Output the (x, y) coordinate of the center of the cell containing the given text.  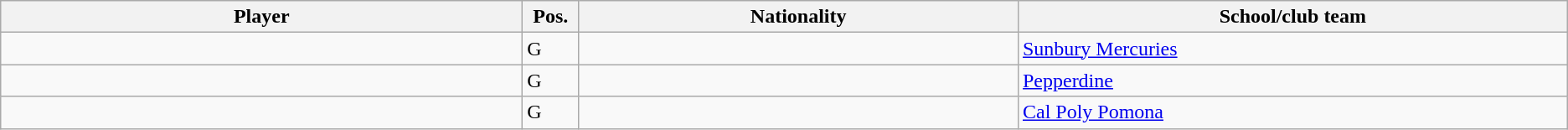
Cal Poly Pomona (1292, 112)
Sunbury Mercuries (1292, 49)
School/club team (1292, 17)
Nationality (799, 17)
Pos. (551, 17)
Player (261, 17)
Pepperdine (1292, 81)
